Search for the cell housing the specified text and yield its (x, y) center coordinate. 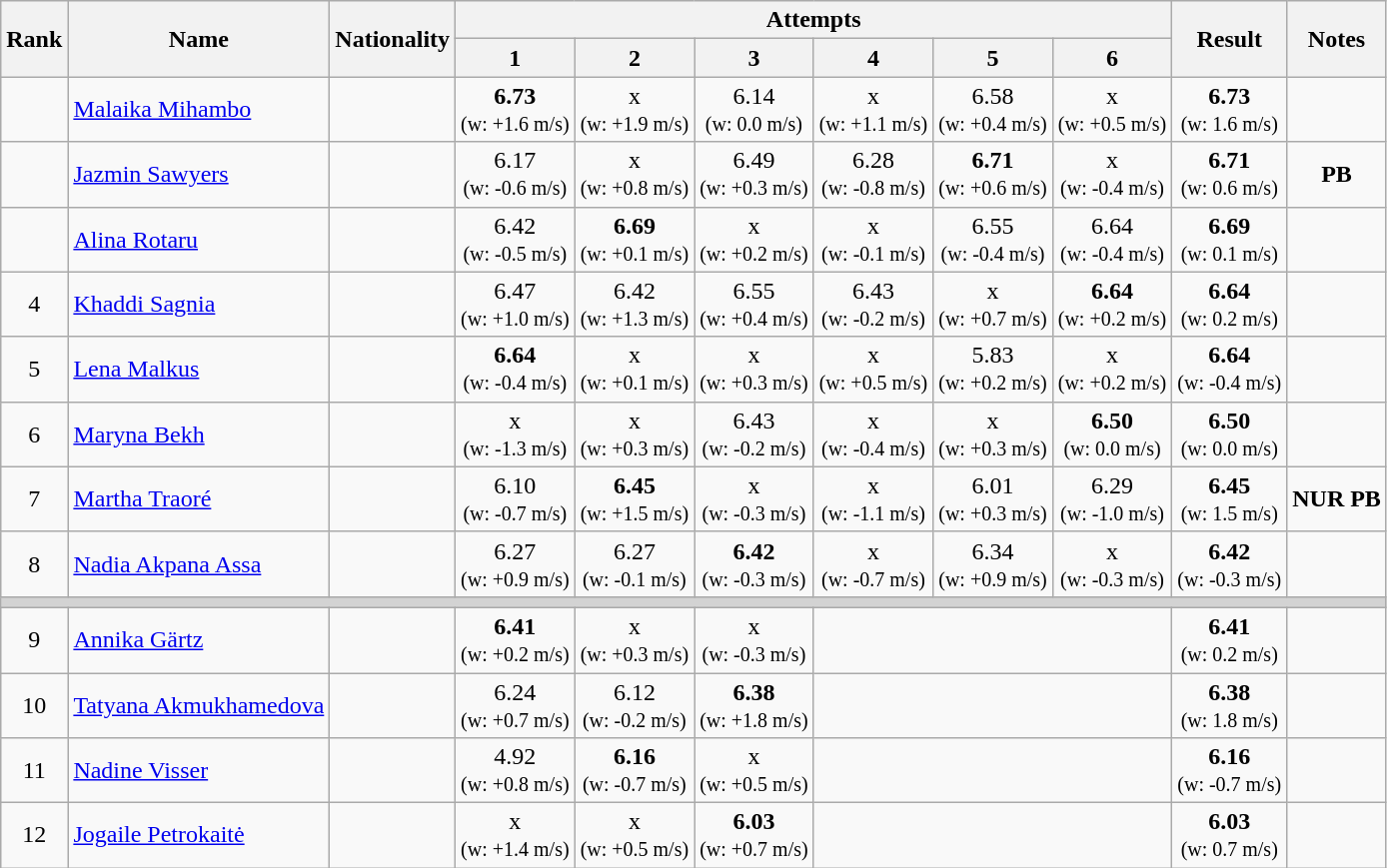
Malaika Mihambo (199, 110)
1 (516, 58)
9 (34, 639)
Lena Malkus (199, 370)
6.38(w: +1.8 m/s) (754, 705)
x(w: +1.9 m/s) (635, 110)
6.27(w: +0.9 m/s) (516, 563)
6.28(w: -0.8 m/s) (873, 174)
x(w: -1.3 m/s) (516, 434)
6.12(w: -0.2 m/s) (635, 705)
6.01(w: +0.3 m/s) (993, 499)
6.41(w: +0.2 m/s) (516, 639)
Result (1229, 39)
10 (34, 705)
6.64(w: 0.2 m/s) (1229, 304)
6.42(w: +1.3 m/s) (635, 304)
Jogaile Petrokaitė (199, 835)
6.47(w: +1.0 m/s) (516, 304)
x(w: +1.1 m/s) (873, 110)
Attempts (813, 20)
Jazmin Sawyers (199, 174)
6.45(w: 1.5 m/s) (1229, 499)
6.17(w: -0.6 m/s) (516, 174)
6.58(w: +0.4 m/s) (993, 110)
6.24(w: +0.7 m/s) (516, 705)
11 (34, 771)
PB (1337, 174)
Nadine Visser (199, 771)
6.55(w: -0.4 m/s) (993, 240)
6.71(w: 0.6 m/s) (1229, 174)
6.42(w: -0.5 m/s) (516, 240)
8 (34, 563)
2 (635, 58)
6.73(w: 1.6 m/s) (1229, 110)
6.27(w: -0.1 m/s) (635, 563)
x(w: -0.7 m/s) (873, 563)
6.45(w: +1.5 m/s) (635, 499)
6.38(w: 1.8 m/s) (1229, 705)
6.41(w: 0.2 m/s) (1229, 639)
4.92(w: +0.8 m/s) (516, 771)
5.83(w: +0.2 m/s) (993, 370)
Tatyana Akmukhamedova (199, 705)
6.03(w: +0.7 m/s) (754, 835)
Rank (34, 39)
6.69(w: 0.1 m/s) (1229, 240)
6.10(w: -0.7 m/s) (516, 499)
x(w: -1.1 m/s) (873, 499)
x(w: +0.7 m/s) (993, 304)
6.03(w: 0.7 m/s) (1229, 835)
Khaddi Sagnia (199, 304)
x(w: +0.1 m/s) (635, 370)
Annika Gärtz (199, 639)
Nadia Akpana Assa (199, 563)
NUR PB (1337, 499)
Name (199, 39)
Martha Traoré (199, 499)
6.69(w: +0.1 m/s) (635, 240)
3 (754, 58)
6.73(w: +1.6 m/s) (516, 110)
7 (34, 499)
x(w: +1.4 m/s) (516, 835)
Notes (1337, 39)
Maryna Bekh (199, 434)
6.49(w: +0.3 m/s) (754, 174)
x(w: -0.1 m/s) (873, 240)
Alina Rotaru (199, 240)
12 (34, 835)
6.34(w: +0.9 m/s) (993, 563)
6.29(w: -1.0 m/s) (1112, 499)
6.55(w: +0.4 m/s) (754, 304)
x(w: +0.8 m/s) (635, 174)
6.64(w: +0.2 m/s) (1112, 304)
6.14(w: 0.0 m/s) (754, 110)
6.71(w: +0.6 m/s) (993, 174)
Nationality (393, 39)
